Detect which cell encompasses the target text, then output its (X, Y) center coordinate. 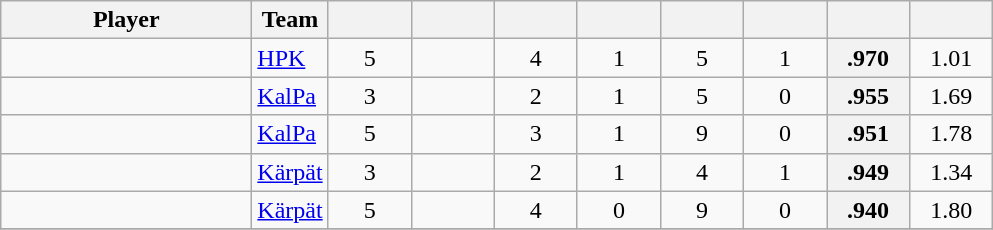
Player (126, 20)
1.34 (952, 172)
HPK (290, 58)
1.78 (952, 134)
1.69 (952, 96)
.955 (868, 96)
.970 (868, 58)
.940 (868, 210)
.949 (868, 172)
1.01 (952, 58)
Team (290, 20)
1.80 (952, 210)
.951 (868, 134)
